Scan for the cell matching the given text and deliver its [X, Y] coordinate at center. 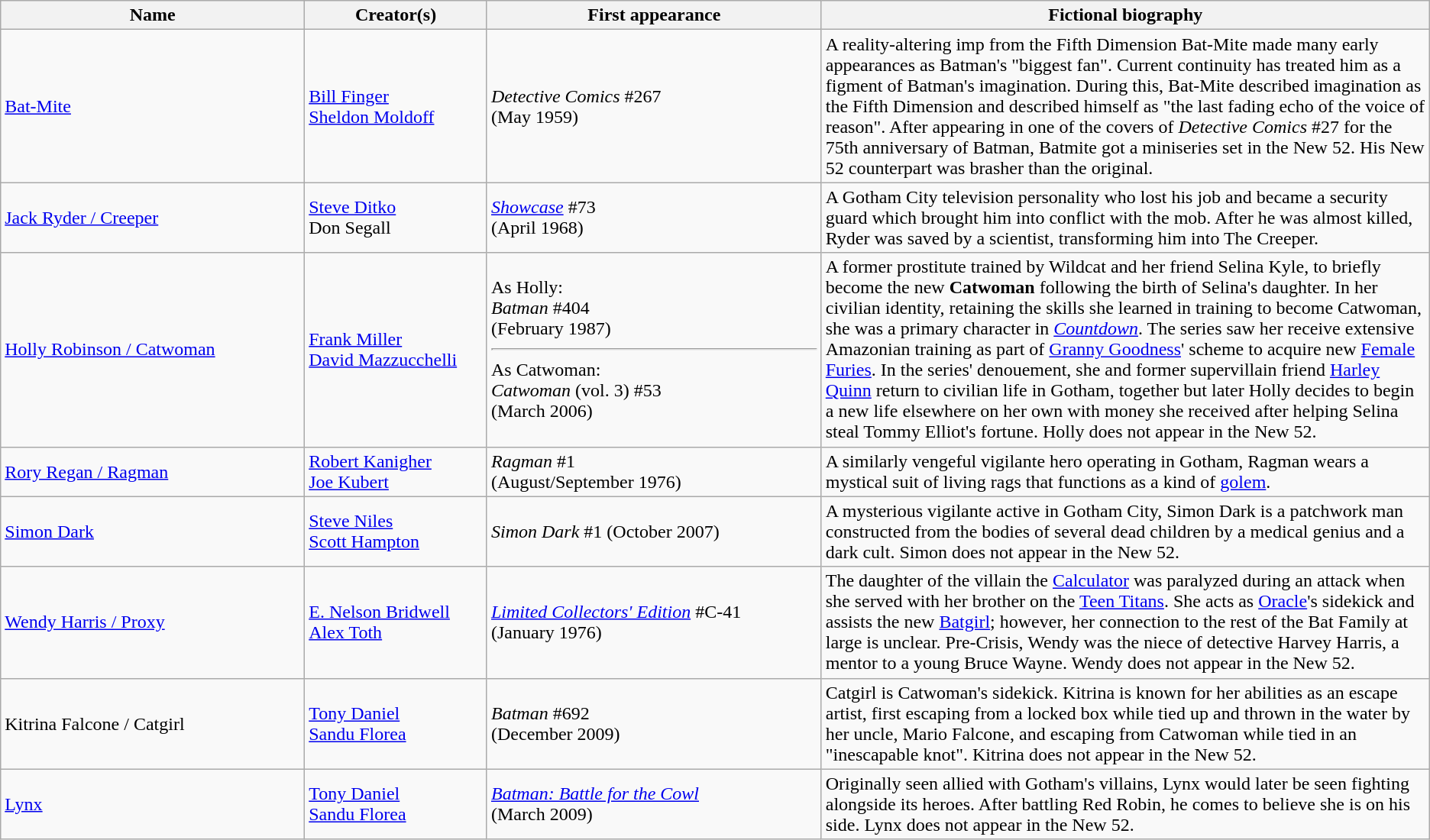
Lynx [153, 804]
Robert KanigherJoe Kubert [396, 472]
Steve DitkoDon Segall [396, 218]
Limited Collectors' Edition #C-41(January 1976) [654, 622]
Detective Comics #267(May 1959) [654, 106]
Kitrina Falcone / Catgirl [153, 724]
First appearance [654, 15]
Rory Regan / Ragman [153, 472]
Simon Dark #1 (October 2007) [654, 531]
A similarly vengeful vigilante hero operating in Gotham, Ragman wears a mystical suit of living rags that functions as a kind of golem. [1125, 472]
Batman #692(December 2009) [654, 724]
Holly Robinson / Catwoman [153, 350]
Creator(s) [396, 15]
Ragman #1(August/September 1976) [654, 472]
Simon Dark [153, 531]
Batman: Battle for the Cowl(March 2009) [654, 804]
Wendy Harris / Proxy [153, 622]
Fictional biography [1125, 15]
Bat-Mite [153, 106]
Name [153, 15]
As Holly:Batman #404(February 1987)As Catwoman:Catwoman (vol. 3) #53(March 2006) [654, 350]
Jack Ryder / Creeper [153, 218]
Frank MillerDavid Mazzucchelli [396, 350]
Steve NilesScott Hampton [396, 531]
E. Nelson BridwellAlex Toth [396, 622]
Showcase #73(April 1968) [654, 218]
Bill FingerSheldon Moldoff [396, 106]
